Pinpoint the cell where the given text exists, returning its (X, Y) midpoint coordinate. 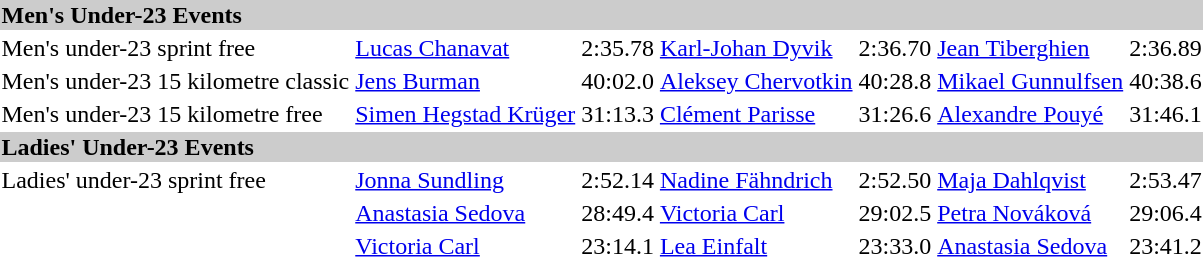
Jonna Sundling (466, 180)
2:35.78 (618, 48)
Mikael Gunnulfsen (1030, 81)
40:02.0 (618, 81)
Simen Hegstad Krüger (466, 114)
31:13.3 (618, 114)
Clément Parisse (756, 114)
31:26.6 (895, 114)
2:36.70 (895, 48)
Petra Nováková (1030, 213)
Aleksey Chervotkin (756, 81)
2:52.14 (618, 180)
Jens Burman (466, 81)
Maja Dahlqvist (1030, 180)
Lucas Chanavat (466, 48)
Anastasia Sedova (466, 213)
Nadine Fähndrich (756, 180)
Ladies' under-23 sprint free (176, 180)
Jean Tiberghien (1030, 48)
Men's Under-23 Events (602, 15)
Men's under-23 15 kilometre free (176, 114)
Ladies' Under-23 Events (602, 147)
Men's under-23 15 kilometre classic (176, 81)
Victoria Carl (756, 213)
Karl-Johan Dyvik (756, 48)
29:02.5 (895, 213)
28:49.4 (618, 213)
Men's under-23 sprint free (176, 48)
2:52.50 (895, 180)
Alexandre Pouyé (1030, 114)
40:28.8 (895, 81)
